Provide the (x, y) coordinate of the cell's center where the given text is located.  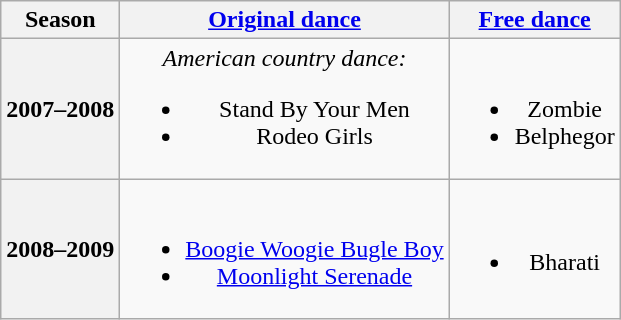
Original dance (284, 20)
Free dance (534, 20)
Season (60, 20)
2008–2009 (60, 249)
American country dance:Stand By Your Men Rodeo Girls (284, 109)
Boogie Woogie Bugle BoyMoonlight Serenade (284, 249)
Bharati (534, 249)
2007–2008 (60, 109)
Zombie Belphegor (534, 109)
